Return the [X, Y] coordinate for the center point of the cell that contains the specified text.  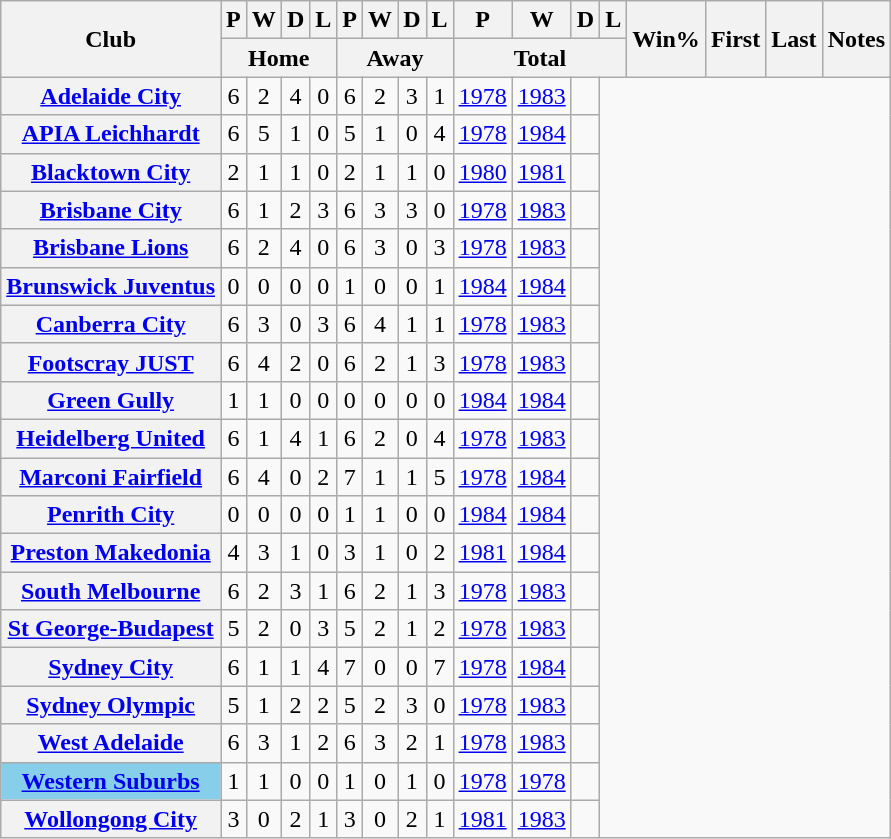
Win% [666, 39]
Away [395, 58]
Canberra City [111, 324]
First [735, 39]
Club [111, 39]
St George-Budapest [111, 629]
Heidelberg United [111, 438]
South Melbourne [111, 591]
Blacktown City [111, 172]
Preston Makedonia [111, 553]
Notes [856, 39]
Penrith City [111, 515]
Brunswick Juventus [111, 286]
Wollongong City [111, 819]
Total [540, 58]
Brisbane City [111, 210]
West Adelaide [111, 743]
Home [279, 58]
Green Gully [111, 400]
Sydney City [111, 667]
Brisbane Lions [111, 248]
Last [794, 39]
Marconi Fairfield [111, 477]
1980 [482, 172]
Footscray JUST [111, 362]
Adelaide City [111, 96]
APIA Leichhardt [111, 134]
Sydney Olympic [111, 705]
Western Suburbs [111, 781]
